Determine the [X, Y] coordinate at the center of the cell enclosing the given text.  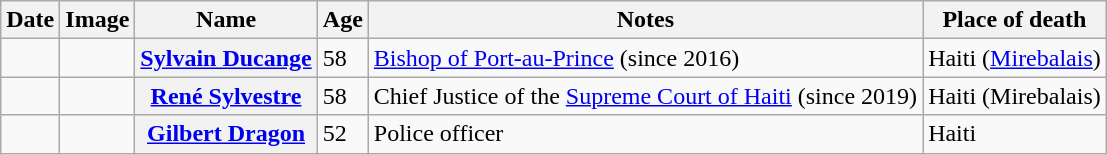
Chief Justice of the Supreme Court of Haiti (since 2019) [645, 96]
Image [98, 20]
Haiti [1015, 134]
Police officer [645, 134]
Notes [645, 20]
Age [342, 20]
René Sylvestre [226, 96]
Bishop of Port-au-Prince (since 2016) [645, 58]
Place of death [1015, 20]
Date [30, 20]
52 [342, 134]
Name [226, 20]
Sylvain Ducange [226, 58]
Gilbert Dragon [226, 134]
